For the text-containing cell, return its midpoint in (x, y) coordinate format. 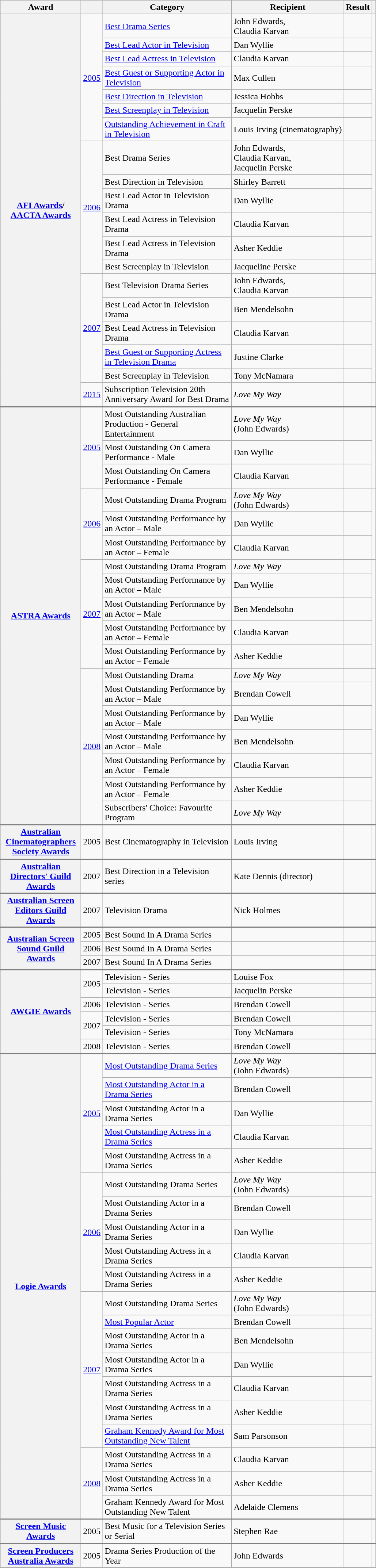
AWGIE Awards (41, 1012)
Louise Fox (288, 977)
John Edwards,Claudia Karvan,Jacquelin Perske (288, 158)
Australian Directors' Guild Awards (41, 876)
2015 (92, 395)
Jacqueline Perske (288, 267)
Most Popular Actor (167, 1322)
Kate Dennis (director) (288, 876)
Logie Awards (41, 1287)
Louis Irving (288, 842)
Screen Producers Australia Awards (41, 1556)
Max Cullen (288, 77)
Most Outstanding Australian Production - General Entertainment (167, 423)
Result (358, 7)
Best Music for a Television Series or Serial (167, 1531)
Best Television Drama Series (167, 285)
Subscribers' Choice: Favourite Program (167, 813)
Adelaide Clemens (288, 1507)
Best Direction in a Television series (167, 876)
Most Outstanding Drama (167, 675)
Television Drama (167, 910)
Best Lead Actor in Television (167, 45)
Best Guest or Supporting Actress in Television Drama (167, 357)
Nick Holmes (288, 910)
Louis Irving (cinematography) (288, 129)
Jessica Hobbs (288, 96)
Category (167, 7)
AFI Awards/AACTA Awards (41, 210)
Australian Cinematographers Society Awards (41, 842)
Recipient (288, 7)
Justine Clarke (288, 357)
Subscription Television 20th Anniversary Award for Best Drama (167, 395)
Australian Screen Editors Guild Awards (41, 910)
Sam Parsonson (288, 1435)
Stephen Rae (288, 1531)
Outstanding Achievement in Craft in Television (167, 129)
Australian Screen Sound Guild Awards (41, 948)
John Edwards (288, 1556)
Drama Series Production of the Year (167, 1556)
Best Guest or Supporting Actor in Television (167, 77)
Best Lead Actress in Television (167, 59)
Best Cinematography in Television (167, 842)
Most Outstanding On Camera Performance - Female (167, 476)
ASTRA Awards (41, 616)
Most Outstanding On Camera Performance - Male (167, 453)
Screen Music Awards (41, 1531)
Award (41, 7)
Shirley Barrett (288, 181)
